Identify which cell holds the provided text, then report its [X, Y] central coordinate. 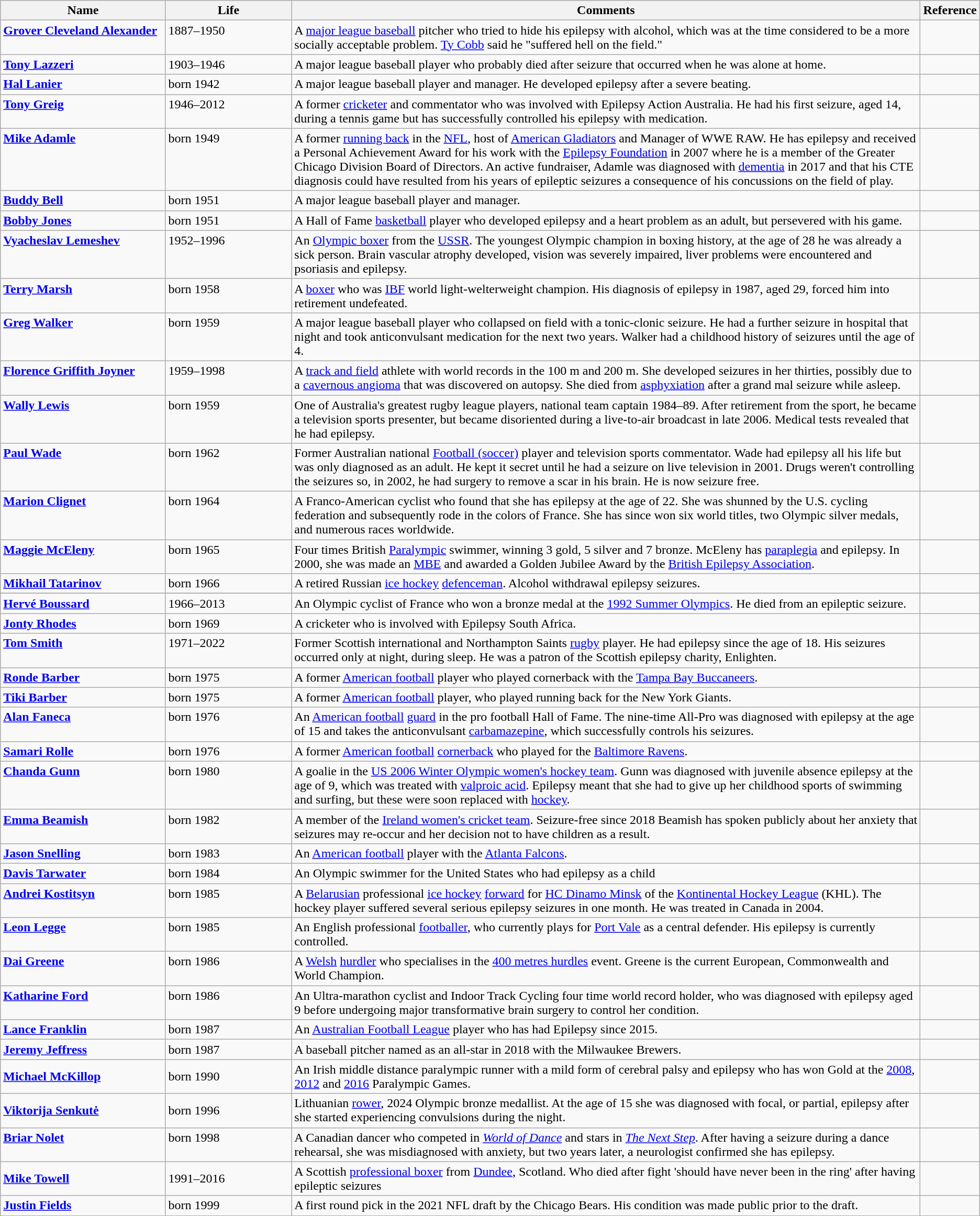
A retired Russian ice hockey defenceman. Alcohol withdrawal epilepsy seizures. [606, 584]
Wally Lewis [83, 419]
Andrei Kostitsyn [83, 900]
A major league baseball player who probably died after seizure that occurred when he was alone at home. [606, 64]
Tom Smith [83, 650]
A cricketer who is involved with Epilepsy South Africa. [606, 623]
Reference [950, 10]
born 1965 [228, 557]
1946–2012 [228, 111]
Mike Towell [83, 1179]
Briar Nolet [83, 1144]
Terry Marsh [83, 295]
Leon Legge [83, 935]
born 1969 [228, 623]
born 1958 [228, 295]
born 1964 [228, 516]
Lance Franklin [83, 1030]
Hal Lanier [83, 84]
Viktorija Senkutė [83, 1111]
A Scottish professional boxer from Dundee, Scotland. Who died after fight 'should have never been in the ring' after having epileptic seizures [606, 1179]
born 1996 [228, 1111]
Florence Griffith Joyner [83, 378]
An American football player with the Atlanta Falcons. [606, 853]
Comments [606, 10]
Vyacheslav Lemeshev [83, 254]
1971–2022 [228, 650]
born 1942 [228, 84]
born 1962 [228, 467]
1991–2016 [228, 1179]
A Hall of Fame basketball player who developed epilepsy and a heart problem as an adult, but persevered with his game. [606, 220]
A former American football player who played cornerback with the Tampa Bay Buccaneers. [606, 677]
Tony Greig [83, 111]
born 1983 [228, 853]
Katharine Ford [83, 1003]
Maggie McEleny [83, 557]
Justin Fields [83, 1206]
A major league baseball player and manager. He developed epilepsy after a severe beating. [606, 84]
Mike Adamle [83, 159]
born 1966 [228, 584]
Chanda Gunn [83, 785]
Mikhail Tatarinov [83, 584]
Bobby Jones [83, 220]
Tony Lazzeri [83, 64]
A former American football cornerback who played for the Baltimore Ravens. [606, 751]
Paul Wade [83, 467]
born 1998 [228, 1144]
Dai Greene [83, 968]
Greg Walker [83, 337]
Tiki Barber [83, 697]
A first round pick in the 2021 NFL draft by the Chicago Bears. His condition was made public prior to the draft. [606, 1206]
Jason Snelling [83, 853]
Buddy Bell [83, 200]
born 1980 [228, 785]
born 1982 [228, 826]
born 1999 [228, 1206]
1903–1946 [228, 64]
A Welsh hurdler who specialises in the 400 metres hurdles event. Greene is the current European, Commonwealth and World Champion. [606, 968]
A boxer who was IBF world light-welterweight champion. His diagnosis of epilepsy in 1987, aged 29, forced him into retirement undefeated. [606, 295]
Marion Clignet [83, 516]
An Olympic swimmer for the United States who had epilepsy as a child [606, 873]
born 1990 [228, 1076]
1887–1950 [228, 38]
Ronde Barber [83, 677]
Name [83, 10]
Jonty Rhodes [83, 623]
Samari Rolle [83, 751]
An English professional footballer, who currently plays for Port Vale as a central defender. His epilepsy is currently controlled. [606, 935]
Davis Tarwater [83, 873]
Life [228, 10]
born 1984 [228, 873]
Michael McKillop [83, 1076]
A baseball pitcher named as an all-star in 2018 with the Milwaukee Brewers. [606, 1050]
1959–1998 [228, 378]
A former American football player, who played running back for the New York Giants. [606, 697]
A major league baseball player and manager. [606, 200]
Grover Cleveland Alexander [83, 38]
born 1949 [228, 159]
Alan Faneca [83, 724]
Jeremy Jeffress [83, 1050]
An Olympic cyclist of France who won a bronze medal at the 1992 Summer Olympics. He died from an epileptic seizure. [606, 604]
Emma Beamish [83, 826]
An Australian Football League player who has had Epilepsy since 2015. [606, 1030]
1952–1996 [228, 254]
Hervé Boussard [83, 604]
1966–2013 [228, 604]
